Detect which cell encompasses the target text, then output its (X, Y) center coordinate. 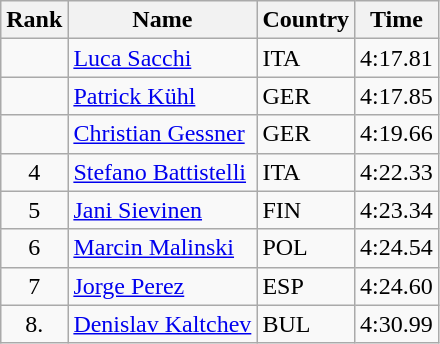
Stefano Battistelli (162, 172)
Time (397, 20)
4:24.60 (397, 286)
Rank (34, 20)
4:19.66 (397, 134)
Denislav Kaltchev (162, 324)
4:23.34 (397, 210)
7 (34, 286)
4:17.81 (397, 58)
4:17.85 (397, 96)
Patrick Kühl (162, 96)
ESP (306, 286)
4:30.99 (397, 324)
Name (162, 20)
Country (306, 20)
FIN (306, 210)
BUL (306, 324)
POL (306, 248)
5 (34, 210)
Christian Gessner (162, 134)
4:24.54 (397, 248)
Jani Sievinen (162, 210)
Jorge Perez (162, 286)
8. (34, 324)
4:22.33 (397, 172)
Marcin Malinski (162, 248)
Luca Sacchi (162, 58)
4 (34, 172)
6 (34, 248)
